Locate the cell with the specified text and output its [x, y] center coordinate. 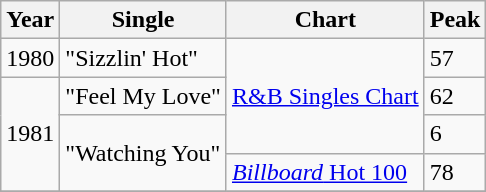
6 [455, 134]
62 [455, 96]
"Watching You" [144, 153]
57 [455, 58]
1980 [30, 58]
1981 [30, 134]
Chart [325, 20]
Peak [455, 20]
"Sizzlin' Hot" [144, 58]
R&B Singles Chart [325, 96]
Year [30, 20]
Single [144, 20]
78 [455, 172]
"Feel My Love" [144, 96]
Billboard Hot 100 [325, 172]
